Detect which cell encompasses the target text, then output its (x, y) center coordinate. 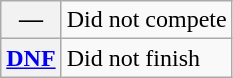
— (31, 20)
Did not compete (146, 20)
DNF (31, 58)
Did not finish (146, 58)
